Return [X, Y] of the center of cell containing provided text 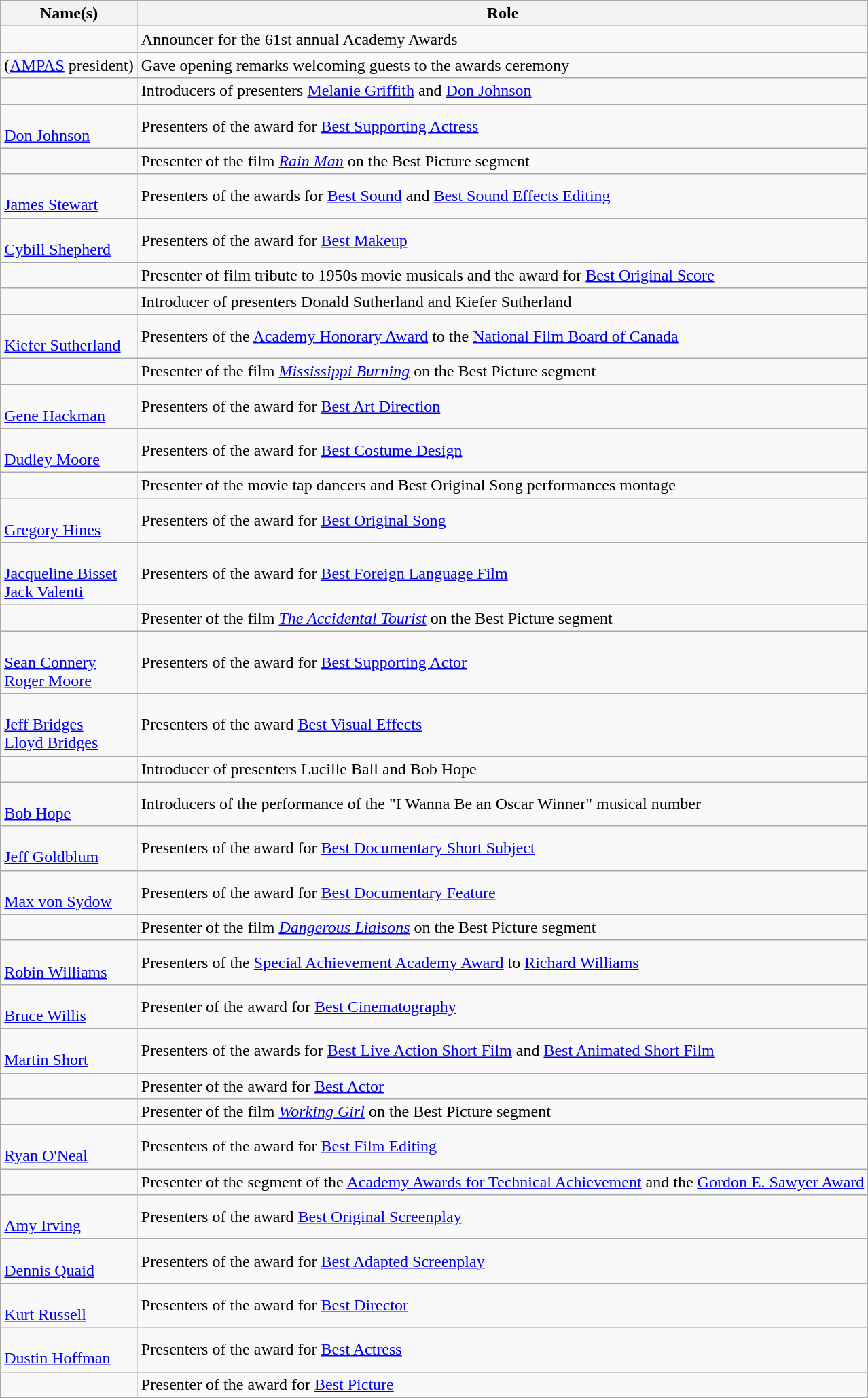
Dudley Moore [69, 451]
Presenters of the Academy Honorary Award to the National Film Board of Canada [503, 336]
Presenters of the award for Best Director [503, 1306]
Cybill Shepherd [69, 240]
Introducers of the performance of the "I Wanna Be an Oscar Winner" musical number [503, 804]
Presenters of the award for Best Actress [503, 1349]
Presenters of the award for Best Documentary Short Subject [503, 848]
Gene Hackman [69, 406]
Presenter of the film Dangerous Liaisons on the Best Picture segment [503, 927]
Jacqueline BissetJack Valenti [69, 574]
Presenters of the award for Best Art Direction [503, 406]
Presenter of the award for Best Cinematography [503, 1007]
Jeff Goldblum [69, 848]
Introducers of presenters Melanie Griffith and Don Johnson [503, 91]
Bruce Willis [69, 1007]
Sean ConneryRoger Moore [69, 662]
James Stewart [69, 196]
Presenters of the award for Best Makeup [503, 240]
Bob Hope [69, 804]
Gregory Hines [69, 520]
Presenter of the film The Accidental Tourist on the Best Picture segment [503, 618]
Presenters of the awards for Best Live Action Short Film and Best Animated Short Film [503, 1050]
Presenters of the award for Best Adapted Screenplay [503, 1261]
Presenter of the film Rain Man on the Best Picture segment [503, 161]
Martin Short [69, 1050]
Don Johnson [69, 126]
Presenters of the award Best Visual Effects [503, 725]
Presenter of the award for Best Actor [503, 1086]
Presenter of the segment of the Academy Awards for Technical Achievement and the Gordon E. Sawyer Award [503, 1182]
Kiefer Sutherland [69, 336]
Kurt Russell [69, 1306]
Ryan O'Neal [69, 1147]
Presenters of the award for Best Documentary Feature [503, 893]
Dustin Hoffman [69, 1349]
Presenters of the award for Best Foreign Language Film [503, 574]
Presenters of the awards for Best Sound and Best Sound Effects Editing [503, 196]
Max von Sydow [69, 893]
Introducer of presenters Donald Sutherland and Kiefer Sutherland [503, 301]
Dennis Quaid [69, 1261]
Role [503, 14]
Presenters of the award for Best Film Editing [503, 1147]
Presenter of film tribute to 1950s movie musicals and the award for Best Original Score [503, 275]
Presenter of the movie tap dancers and Best Original Song performances montage [503, 486]
Amy Irving [69, 1217]
Presenters of the Special Achievement Academy Award to Richard Williams [503, 962]
Presenters of the award Best Original Screenplay [503, 1217]
(AMPAS president) [69, 65]
Presenter of the film Working Girl on the Best Picture segment [503, 1112]
Gave opening remarks welcoming guests to the awards ceremony [503, 65]
Jeff BridgesLloyd Bridges [69, 725]
Presenter of the award for Best Picture [503, 1384]
Presenters of the award for Best Original Song [503, 520]
Introducer of presenters Lucille Ball and Bob Hope [503, 769]
Robin Williams [69, 962]
Presenter of the film Mississippi Burning on the Best Picture segment [503, 371]
Name(s) [69, 14]
Presenters of the award for Best Supporting Actress [503, 126]
Presenters of the award for Best Costume Design [503, 451]
Announcer for the 61st annual Academy Awards [503, 39]
Presenters of the award for Best Supporting Actor [503, 662]
